Detect which cell encompasses the target text, then output its (X, Y) center coordinate. 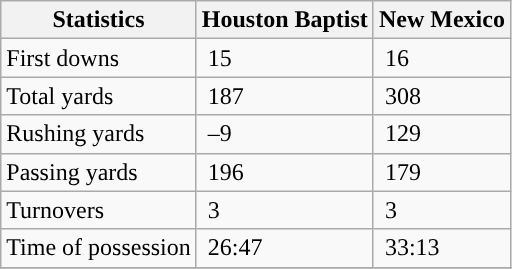
Houston Baptist (284, 20)
26:47 (284, 248)
187 (284, 96)
First downs (99, 58)
179 (442, 172)
15 (284, 58)
196 (284, 172)
33:13 (442, 248)
New Mexico (442, 20)
129 (442, 134)
Rushing yards (99, 134)
308 (442, 96)
–9 (284, 134)
16 (442, 58)
Total yards (99, 96)
Turnovers (99, 210)
Statistics (99, 20)
Passing yards (99, 172)
Time of possession (99, 248)
